Search for the cell housing the specified text and yield its (X, Y) center coordinate. 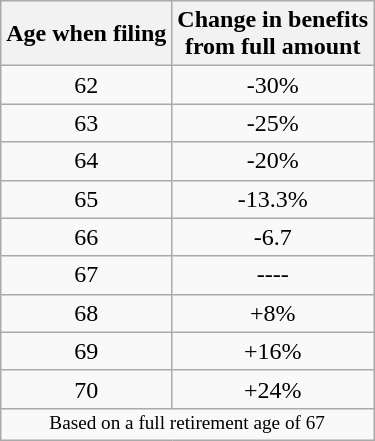
-6.7 (273, 237)
64 (86, 161)
+16% (273, 351)
67 (86, 275)
62 (86, 85)
Based on a full retirement age of 67 (188, 424)
65 (86, 199)
70 (86, 389)
68 (86, 313)
Change in benefits from full amount (273, 34)
-25% (273, 123)
69 (86, 351)
63 (86, 123)
+8% (273, 313)
Age when filing (86, 34)
+24% (273, 389)
66 (86, 237)
-13.3% (273, 199)
-20% (273, 161)
-30% (273, 85)
---- (273, 275)
